From the cell containing the given text, extract its center point as (x, y) coordinate. 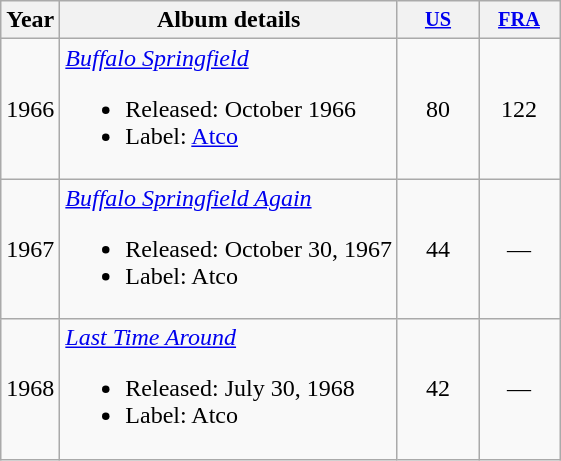
1966 (30, 109)
Year (30, 20)
122 (520, 109)
44 (438, 249)
42 (438, 389)
US (438, 20)
Buffalo SpringfieldReleased: October 1966Label: Atco (229, 109)
Album details (229, 20)
Last Time AroundReleased: July 30, 1968Label: Atco (229, 389)
1968 (30, 389)
1967 (30, 249)
80 (438, 109)
FRA (520, 20)
Buffalo Springfield AgainReleased: October 30, 1967Label: Atco (229, 249)
